Search for the cell housing the specified text and yield its (X, Y) center coordinate. 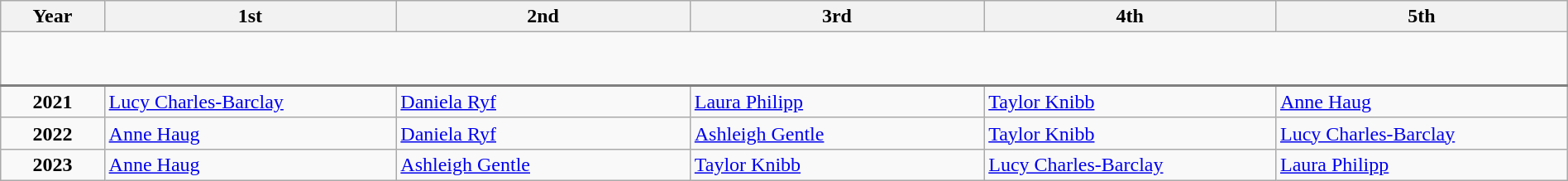
1st (250, 17)
2023 (53, 164)
2nd (543, 17)
2022 (53, 133)
3rd (837, 17)
4th (1130, 17)
2021 (53, 102)
5th (1421, 17)
Year (53, 17)
